Determine the (x, y) coordinate at the center of the cell enclosing the given text.  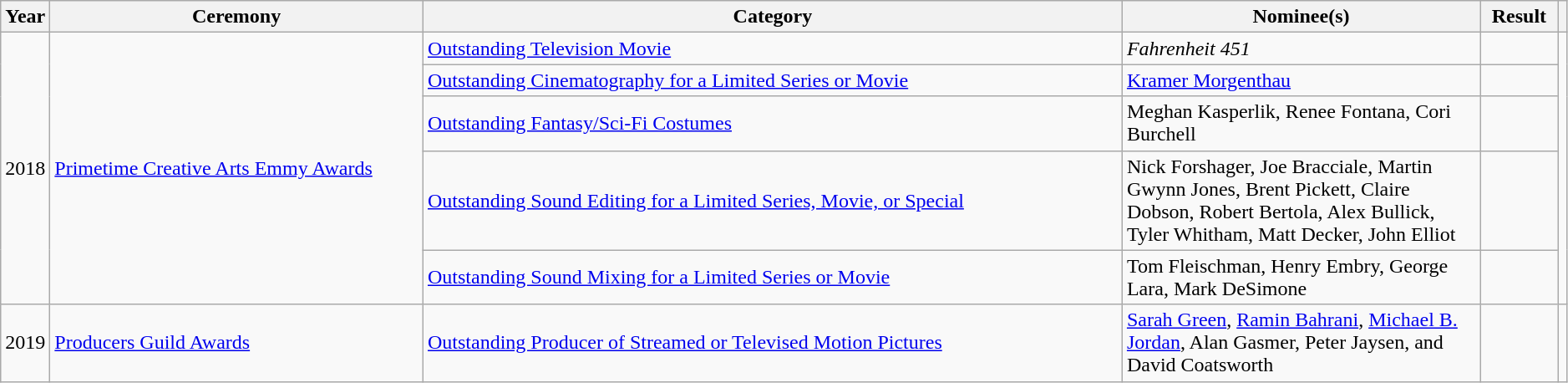
2019 (25, 343)
Fahrenheit 451 (1301, 49)
Ceremony (237, 17)
Tom Fleischman, Henry Embry, George Lara, Mark DeSimone (1301, 278)
Outstanding Producer of Streamed or Televised Motion Pictures (772, 343)
Outstanding Sound Editing for a Limited Series, Movie, or Special (772, 201)
Outstanding Television Movie (772, 49)
Result (1520, 17)
Kramer Morgenthau (1301, 80)
2018 (25, 169)
Year (25, 17)
Producers Guild Awards (237, 343)
Outstanding Sound Mixing for a Limited Series or Movie (772, 278)
Outstanding Cinematography for a Limited Series or Movie (772, 80)
Nominee(s) (1301, 17)
Meghan Kasperlik, Renee Fontana, Cori Burchell (1301, 124)
Sarah Green, Ramin Bahrani, Michael B. Jordan, Alan Gasmer, Peter Jaysen, and David Coatsworth (1301, 343)
Category (772, 17)
Primetime Creative Arts Emmy Awards (237, 169)
Outstanding Fantasy/Sci-Fi Costumes (772, 124)
